Output the (x, y) coordinate of the center of the cell containing the given text.  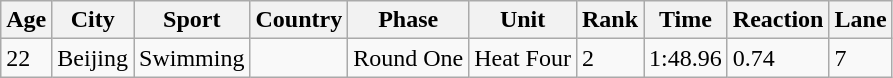
Round One (408, 58)
2 (610, 58)
22 (26, 58)
Rank (610, 20)
Heat Four (523, 58)
Reaction (778, 20)
1:48.96 (686, 58)
7 (860, 58)
Beijing (93, 58)
Unit (523, 20)
0.74 (778, 58)
Swimming (192, 58)
Age (26, 20)
Lane (860, 20)
Phase (408, 20)
Sport (192, 20)
Time (686, 20)
Country (299, 20)
City (93, 20)
